Provide the (X, Y) coordinate of the cell's center where the given text is located.  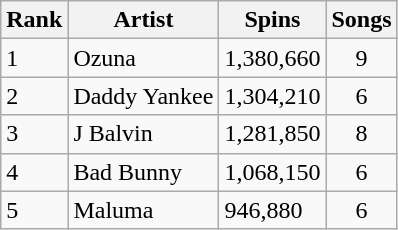
Daddy Yankee (144, 96)
Bad Bunny (144, 172)
Artist (144, 20)
5 (34, 210)
1,281,850 (272, 134)
J Balvin (144, 134)
4 (34, 172)
1,068,150 (272, 172)
1 (34, 58)
Maluma (144, 210)
Songs (362, 20)
1,380,660 (272, 58)
9 (362, 58)
3 (34, 134)
2 (34, 96)
Ozuna (144, 58)
946,880 (272, 210)
Rank (34, 20)
8 (362, 134)
1,304,210 (272, 96)
Spins (272, 20)
